Capture the cell that displays the provided text and extract its (x, y) central coordinate. 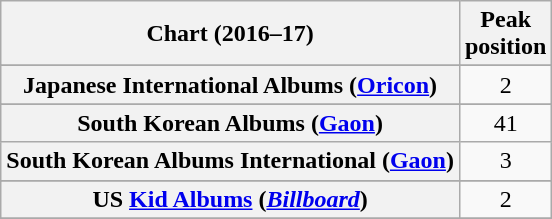
Peak position (505, 34)
US Kid Albums (Billboard) (230, 199)
South Korean Albums International (Gaon) (230, 161)
41 (505, 123)
Japanese International Albums (Oricon) (230, 85)
3 (505, 161)
Chart (2016–17) (230, 34)
South Korean Albums (Gaon) (230, 123)
